Search for the cell housing the specified text and yield its [X, Y] center coordinate. 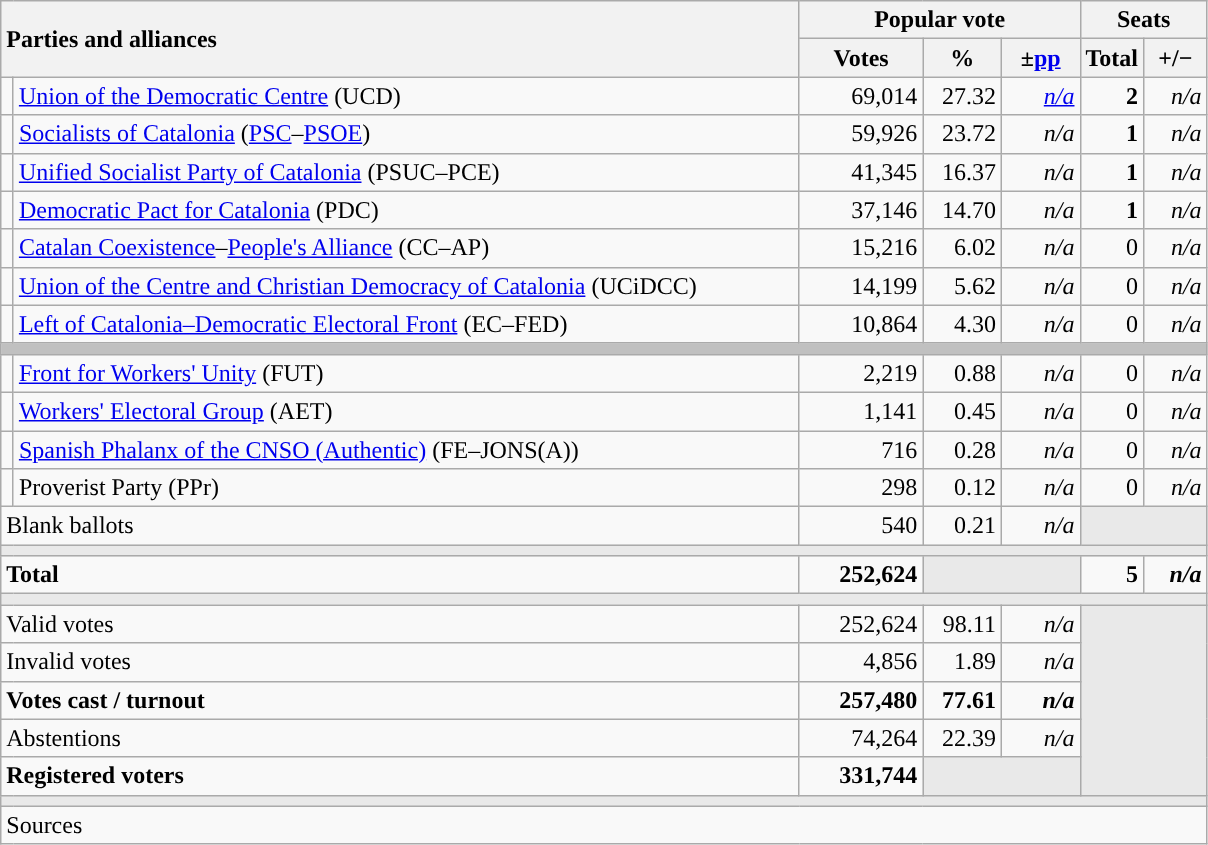
0.21 [962, 526]
Democratic Pact for Catalonia (PDC) [406, 210]
Sources [604, 825]
Votes cast / turnout [400, 700]
22.39 [962, 738]
1.89 [962, 662]
0.45 [962, 411]
41,345 [861, 172]
14,199 [861, 286]
Popular vote [940, 20]
4,856 [861, 662]
59,926 [861, 134]
5 [1112, 575]
% [962, 58]
98.11 [962, 624]
4.30 [962, 324]
15,216 [861, 248]
298 [861, 488]
0.88 [962, 373]
Unified Socialist Party of Catalonia (PSUC–PCE) [406, 172]
0.28 [962, 449]
716 [861, 449]
14.70 [962, 210]
Left of Catalonia–Democratic Electoral Front (EC–FED) [406, 324]
257,480 [861, 700]
5.62 [962, 286]
77.61 [962, 700]
6.02 [962, 248]
Proverist Party (PPr) [406, 488]
69,014 [861, 96]
Socialists of Catalonia (PSC–PSOE) [406, 134]
23.72 [962, 134]
1,141 [861, 411]
Union of the Democratic Centre (UCD) [406, 96]
Abstentions [400, 738]
2 [1112, 96]
Union of the Centre and Christian Democracy of Catalonia (UCiDCC) [406, 286]
Spanish Phalanx of the CNSO (Authentic) (FE–JONS(A)) [406, 449]
10,864 [861, 324]
Valid votes [400, 624]
Seats [1144, 20]
Blank ballots [400, 526]
Votes [861, 58]
37,146 [861, 210]
Front for Workers' Unity (FUT) [406, 373]
±pp [1040, 58]
Workers' Electoral Group (AET) [406, 411]
Invalid votes [400, 662]
74,264 [861, 738]
0.12 [962, 488]
16.37 [962, 172]
+/− [1176, 58]
331,744 [861, 776]
Registered voters [400, 776]
27.32 [962, 96]
540 [861, 526]
Catalan Coexistence–People's Alliance (CC–AP) [406, 248]
2,219 [861, 373]
Parties and alliances [400, 39]
